Identify which cell holds the provided text, then report its [X, Y] central coordinate. 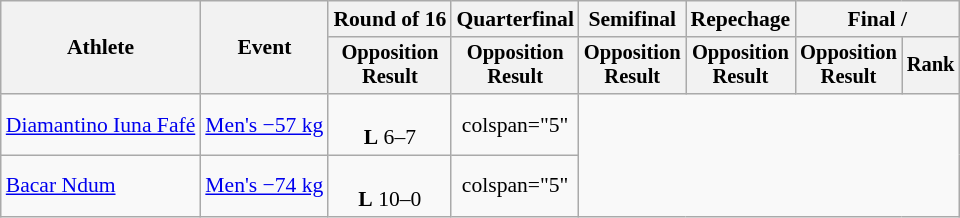
L 10–0 [390, 186]
Final / [877, 19]
L 6–7 [390, 124]
Men's −57 kg [264, 124]
Semifinal [632, 19]
Diamantino Iuna Fafé [101, 124]
Rank [931, 66]
Athlete [101, 48]
Repechage [741, 19]
Quarterfinal [515, 19]
Men's −74 kg [264, 186]
Bacar Ndum [101, 186]
Round of 16 [390, 19]
Event [264, 48]
